Locate the cell with the specified text and output its (X, Y) center coordinate. 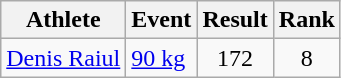
Result (235, 20)
172 (235, 58)
8 (306, 58)
Rank (306, 20)
Athlete (64, 20)
90 kg (162, 58)
Denis Raiul (64, 58)
Event (162, 20)
